Return (x, y) of the center of cell containing provided text 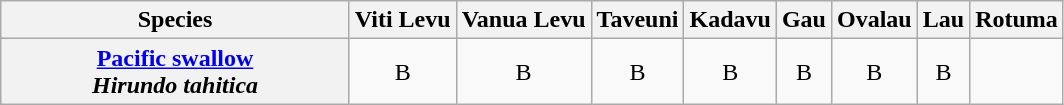
Vanua Levu (524, 20)
Lau (943, 20)
Pacific swallowHirundo tahitica (176, 72)
Taveuni (638, 20)
Gau (804, 20)
Species (176, 20)
Rotuma (1017, 20)
Kadavu (730, 20)
Viti Levu (402, 20)
Ovalau (874, 20)
